Locate the cell with the specified text and output its [X, Y] center coordinate. 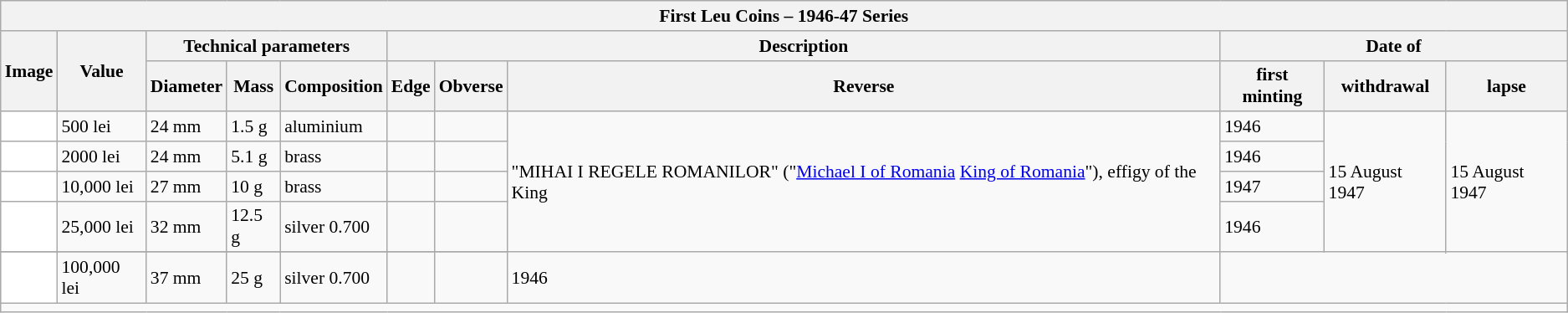
aluminium [334, 127]
Date of [1393, 46]
Obverse [472, 85]
Image [29, 72]
"MIHAI I REGELE ROMANILOR" ("Michael I of Romania King of Romania"), effigy of the King [865, 182]
Edge [411, 85]
10,000 lei [101, 187]
first minting [1272, 85]
500 lei [101, 127]
37 mm [186, 278]
Value [101, 72]
10 g [253, 187]
2000 lei [101, 156]
lapse [1506, 85]
Reverse [865, 85]
1947 [1272, 187]
Composition [334, 85]
withdrawal [1386, 85]
32 mm [186, 226]
Technical parameters [267, 46]
First Leu Coins – 1946-47 Series [784, 16]
12.5 g [253, 226]
Mass [253, 85]
5.1 g [253, 156]
27 mm [186, 187]
25,000 lei [101, 226]
100,000 lei [101, 278]
Description [804, 46]
1.5 g [253, 127]
Diameter [186, 85]
25 g [253, 278]
